Find where the given text appears and provide that cell's center as [x, y] coordinate. 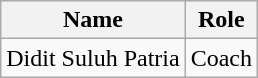
Didit Suluh Patria [93, 58]
Coach [221, 58]
Name [93, 20]
Role [221, 20]
